Extract the (X, Y) coordinate from the center of the cell holding the provided text.  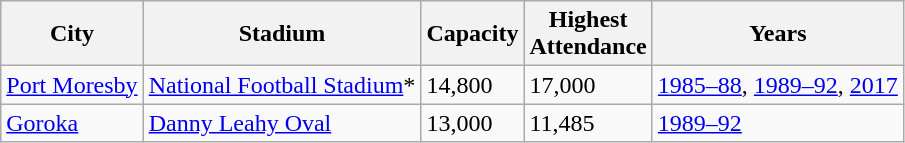
13,000 (472, 123)
Years (778, 34)
Capacity (472, 34)
HighestAttendance (588, 34)
National Football Stadium* (282, 85)
Port Moresby (72, 85)
Stadium (282, 34)
1985–88, 1989–92, 2017 (778, 85)
17,000 (588, 85)
11,485 (588, 123)
Goroka (72, 123)
City (72, 34)
1989–92 (778, 123)
14,800 (472, 85)
Danny Leahy Oval (282, 123)
